Pinpoint the cell where the given text exists, returning its [x, y] midpoint coordinate. 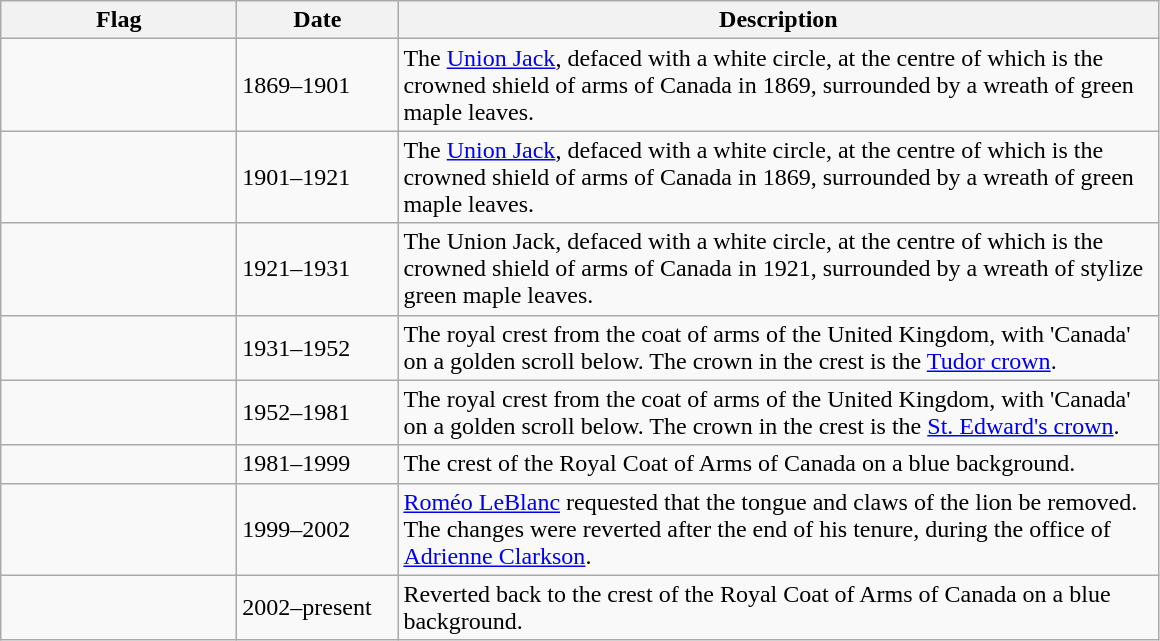
2002–present [318, 608]
1921–1931 [318, 269]
Flag [119, 20]
1952–1981 [318, 412]
1999–2002 [318, 529]
1931–1952 [318, 348]
The crest of the Royal Coat of Arms of Canada on a blue background. [778, 464]
The royal crest from the coat of arms of the United Kingdom, with 'Canada' on a golden scroll below. The crown in the crest is the Tudor crown. [778, 348]
Description [778, 20]
1869–1901 [318, 85]
1901–1921 [318, 177]
1981–1999 [318, 464]
Reverted back to the crest of the Royal Coat of Arms of Canada on a blue background. [778, 608]
Date [318, 20]
